Search for the cell housing the specified text and yield its [X, Y] center coordinate. 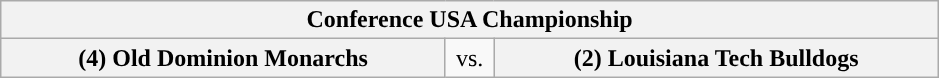
(4) Old Dominion Monarchs [224, 58]
Conference USA Championship [470, 20]
vs. [470, 58]
(2) Louisiana Tech Bulldogs [716, 58]
